Capture the cell that displays the provided text and extract its [x, y] central coordinate. 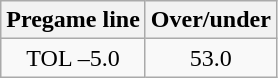
Over/under [210, 20]
TOL –5.0 [74, 58]
53.0 [210, 58]
Pregame line [74, 20]
